For the text-containing cell, return its midpoint in (X, Y) coordinate format. 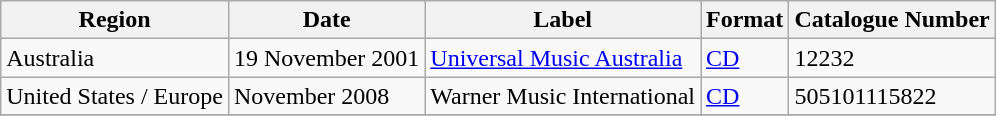
Date (326, 20)
12232 (892, 58)
19 November 2001 (326, 58)
Region (115, 20)
November 2008 (326, 96)
Format (744, 20)
United States / Europe (115, 96)
505101115822 (892, 96)
Universal Music Australia (563, 58)
Australia (115, 58)
Warner Music International (563, 96)
Catalogue Number (892, 20)
Label (563, 20)
